Identify which cell holds the provided text, then report its (x, y) central coordinate. 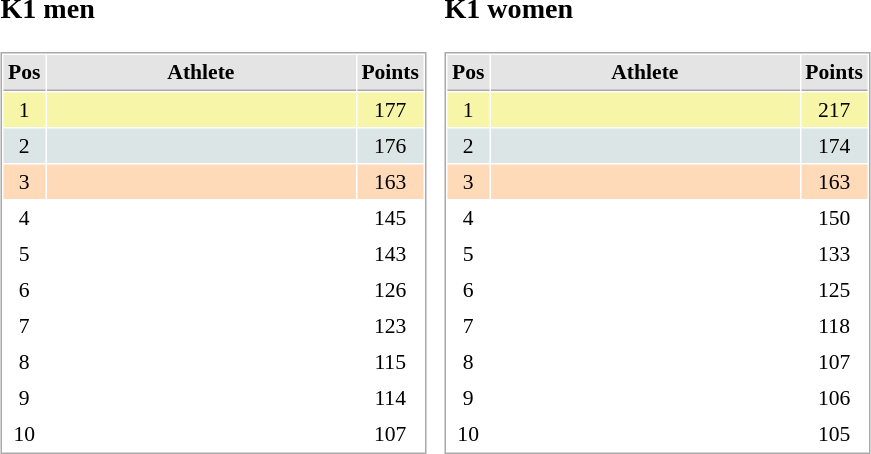
174 (834, 146)
176 (390, 146)
115 (390, 362)
133 (834, 254)
118 (834, 326)
145 (390, 218)
106 (834, 398)
123 (390, 326)
105 (834, 434)
150 (834, 218)
177 (390, 110)
143 (390, 254)
217 (834, 110)
114 (390, 398)
126 (390, 290)
125 (834, 290)
